For the text-containing cell, return its midpoint in (x, y) coordinate format. 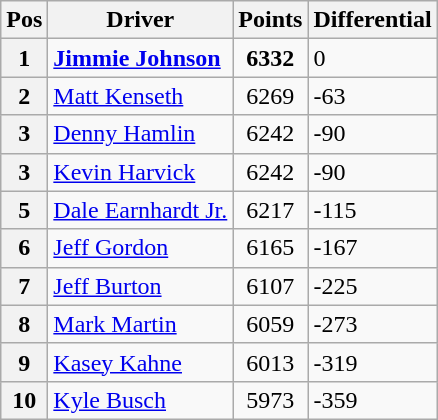
8 (24, 324)
Points (270, 20)
6217 (270, 210)
6059 (270, 324)
Matt Kenseth (140, 96)
Dale Earnhardt Jr. (140, 210)
6013 (270, 362)
Pos (24, 20)
5 (24, 210)
5973 (270, 400)
9 (24, 362)
-115 (372, 210)
-359 (372, 400)
-225 (372, 286)
-167 (372, 248)
-63 (372, 96)
Mark Martin (140, 324)
Jeff Burton (140, 286)
6165 (270, 248)
6 (24, 248)
1 (24, 58)
Kevin Harvick (140, 172)
6269 (270, 96)
7 (24, 286)
Driver (140, 20)
-319 (372, 362)
Kyle Busch (140, 400)
Denny Hamlin (140, 134)
-273 (372, 324)
10 (24, 400)
Kasey Kahne (140, 362)
0 (372, 58)
Jeff Gordon (140, 248)
6107 (270, 286)
6332 (270, 58)
2 (24, 96)
Differential (372, 20)
Jimmie Johnson (140, 58)
